Locate the cell with the specified text and output its [x, y] center coordinate. 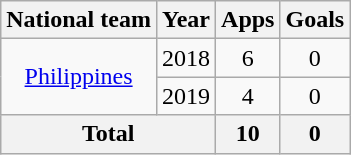
10 [248, 134]
4 [248, 96]
National team [79, 20]
2018 [186, 58]
2019 [186, 96]
Total [108, 134]
6 [248, 58]
Apps [248, 20]
Philippines [79, 77]
Goals [315, 20]
Year [186, 20]
